Extract the (X, Y) coordinate from the center of the cell holding the provided text.  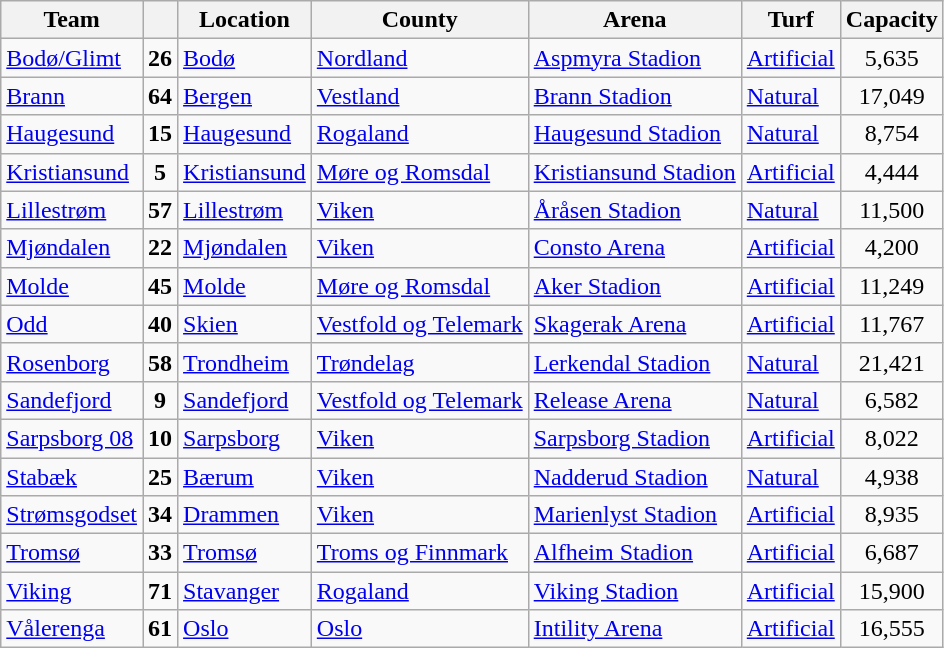
Bærum (245, 477)
8,754 (892, 134)
Vålerenga (72, 629)
Lerkendal Stadion (634, 362)
Sarpsborg 08 (72, 438)
11,249 (892, 286)
58 (160, 362)
Viking (72, 591)
Capacity (892, 20)
26 (160, 58)
Åråsen Stadion (634, 210)
33 (160, 553)
15 (160, 134)
Alfheim Stadion (634, 553)
22 (160, 248)
Aspmyra Stadion (634, 58)
10 (160, 438)
8,022 (892, 438)
Kristiansund Stadion (634, 172)
Stavanger (245, 591)
15,900 (892, 591)
34 (160, 515)
Consto Arena (634, 248)
6,687 (892, 553)
Rosenborg (72, 362)
Brann Stadion (634, 96)
40 (160, 324)
Drammen (245, 515)
Trondheim (245, 362)
25 (160, 477)
57 (160, 210)
6,582 (892, 400)
Troms og Finnmark (420, 553)
Sarpsborg (245, 438)
Strømsgodset (72, 515)
Team (72, 20)
71 (160, 591)
Marienlyst Stadion (634, 515)
8,935 (892, 515)
Stabæk (72, 477)
Nordland (420, 58)
Release Arena (634, 400)
21,421 (892, 362)
45 (160, 286)
Arena (634, 20)
4,444 (892, 172)
Aker Stadion (634, 286)
Haugesund Stadion (634, 134)
64 (160, 96)
Bergen (245, 96)
Viking Stadion (634, 591)
5,635 (892, 58)
Brann (72, 96)
Skagerak Arena (634, 324)
61 (160, 629)
Bodø/Glimt (72, 58)
County (420, 20)
16,555 (892, 629)
Odd (72, 324)
11,500 (892, 210)
4,200 (892, 248)
17,049 (892, 96)
Vestland (420, 96)
9 (160, 400)
Sarpsborg Stadion (634, 438)
Location (245, 20)
Nadderud Stadion (634, 477)
11,767 (892, 324)
4,938 (892, 477)
Trøndelag (420, 362)
Skien (245, 324)
5 (160, 172)
Intility Arena (634, 629)
Turf (790, 20)
Bodø (245, 58)
